Find where the given text appears and provide that cell's center as [x, y] coordinate. 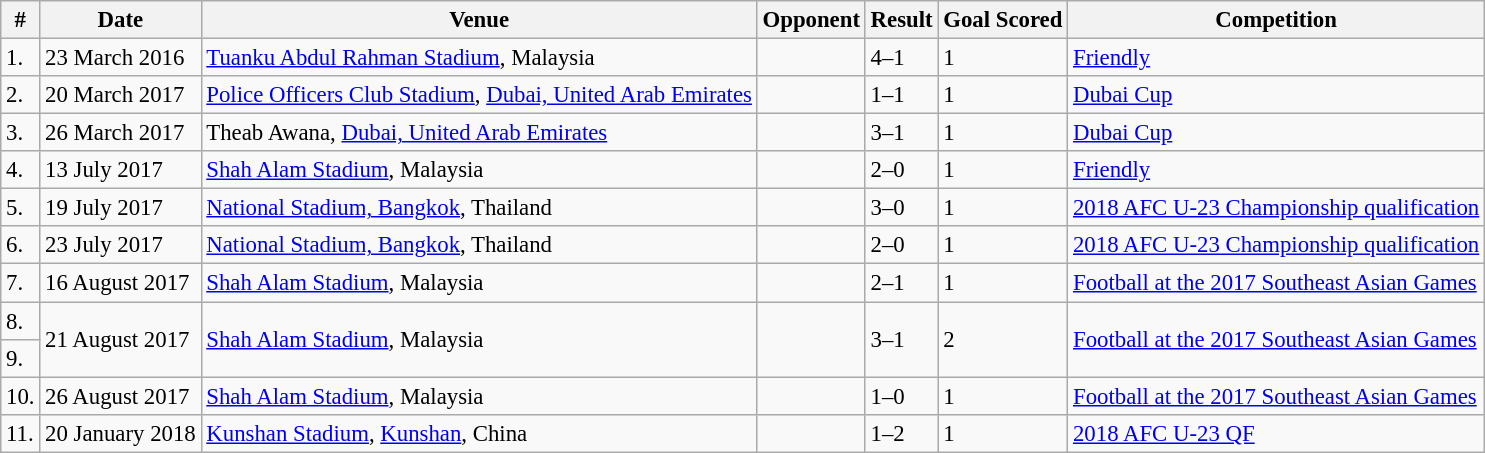
Goal Scored [1003, 20]
1–1 [902, 95]
2018 AFC U-23 QF [1276, 433]
Police Officers Club Stadium, Dubai, United Arab Emirates [479, 95]
26 August 2017 [120, 396]
3. [20, 133]
Venue [479, 20]
10. [20, 396]
Opponent [811, 20]
Date [120, 20]
1. [20, 58]
2. [20, 95]
# [20, 20]
Kunshan Stadium, Kunshan, China [479, 433]
8. [20, 321]
1–0 [902, 396]
20 March 2017 [120, 95]
Theab Awana, Dubai, United Arab Emirates [479, 133]
21 August 2017 [120, 340]
1–2 [902, 433]
11. [20, 433]
3–0 [902, 208]
4–1 [902, 58]
Result [902, 20]
23 July 2017 [120, 245]
19 July 2017 [120, 208]
2 [1003, 340]
13 July 2017 [120, 170]
9. [20, 358]
26 March 2017 [120, 133]
7. [20, 283]
16 August 2017 [120, 283]
5. [20, 208]
4. [20, 170]
Competition [1276, 20]
20 January 2018 [120, 433]
6. [20, 245]
23 March 2016 [120, 58]
Tuanku Abdul Rahman Stadium, Malaysia [479, 58]
2–1 [902, 283]
